For the text-containing cell, return its midpoint in (x, y) coordinate format. 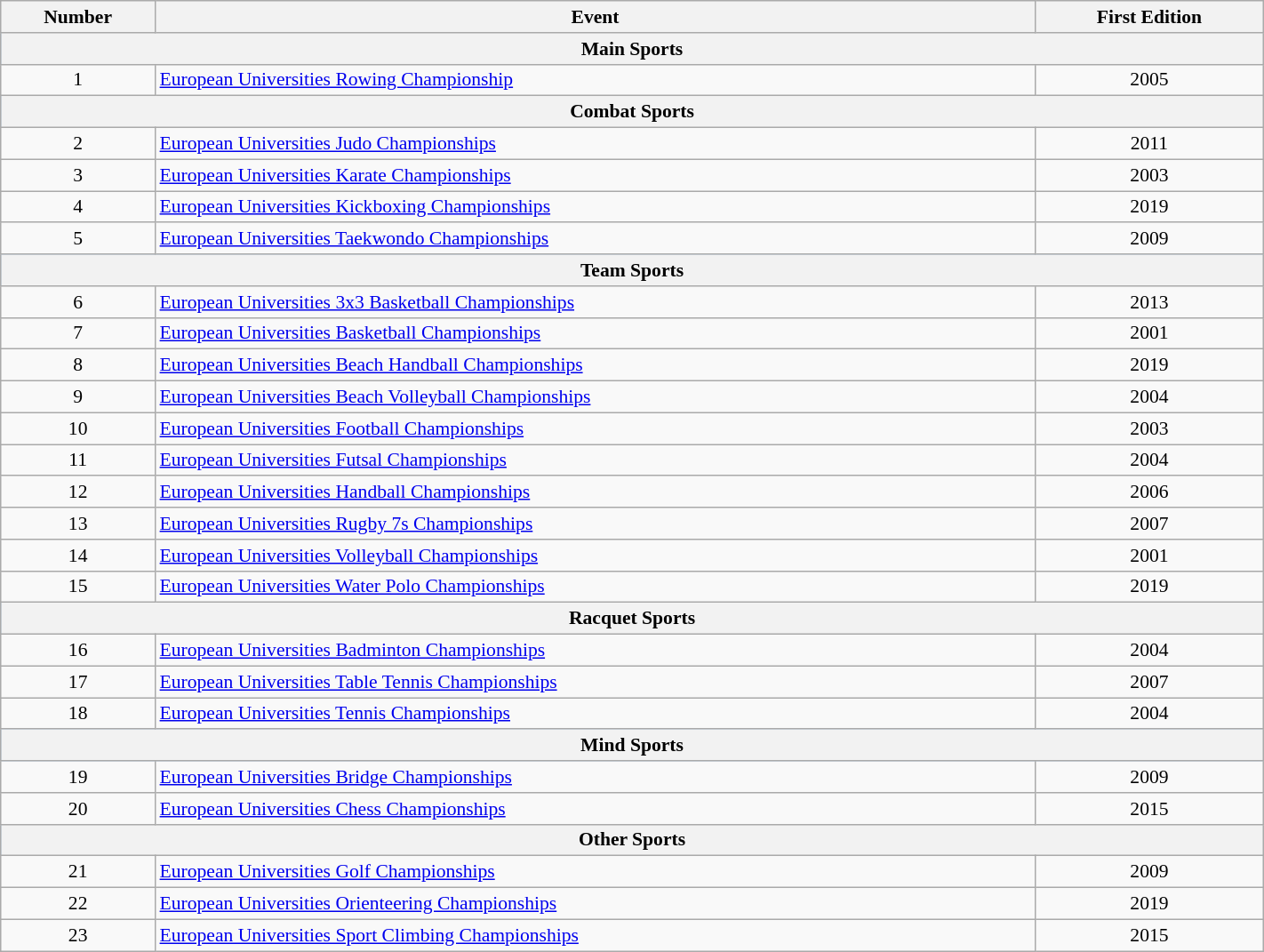
Combat Sports (632, 112)
19 (78, 777)
23 (78, 935)
European Universities Orienteering Championships (596, 904)
Other Sports (632, 840)
2013 (1150, 302)
First Edition (1150, 17)
6 (78, 302)
European Universities Tennis Championships (596, 714)
22 (78, 904)
10 (78, 428)
European Universities Sport Climbing Championships (596, 935)
European Universities Karate Championships (596, 175)
European Universities Water Polo Championships (596, 587)
8 (78, 365)
18 (78, 714)
15 (78, 587)
1 (78, 80)
11 (78, 460)
2005 (1150, 80)
12 (78, 492)
16 (78, 651)
2011 (1150, 144)
European Universities Chess Championships (596, 809)
Main Sports (632, 49)
European Universities 3x3 Basketball Championships (596, 302)
2 (78, 144)
Event (596, 17)
European Universities Golf Championships (596, 872)
14 (78, 556)
European Universities Rugby 7s Championships (596, 524)
European Universities Beach Volleyball Championships (596, 397)
4 (78, 207)
European Universities Futsal Championships (596, 460)
13 (78, 524)
2006 (1150, 492)
European Universities Judo Championships (596, 144)
European Universities Badminton Championships (596, 651)
9 (78, 397)
Team Sports (632, 270)
3 (78, 175)
20 (78, 809)
European Universities Table Tennis Championships (596, 682)
European Universities Bridge Championships (596, 777)
European Universities Beach Handball Championships (596, 365)
European Universities Rowing Championship (596, 80)
European Universities Football Championships (596, 428)
7 (78, 333)
Mind Sports (632, 746)
European Universities Volleyball Championships (596, 556)
21 (78, 872)
European Universities Handball Championships (596, 492)
Number (78, 17)
European Universities Taekwondo Championships (596, 239)
European Universities Basketball Championships (596, 333)
European Universities Kickboxing Championships (596, 207)
17 (78, 682)
5 (78, 239)
Racquet Sports (632, 619)
